Provide the (X, Y) coordinate of the cell's center where the given text is located.  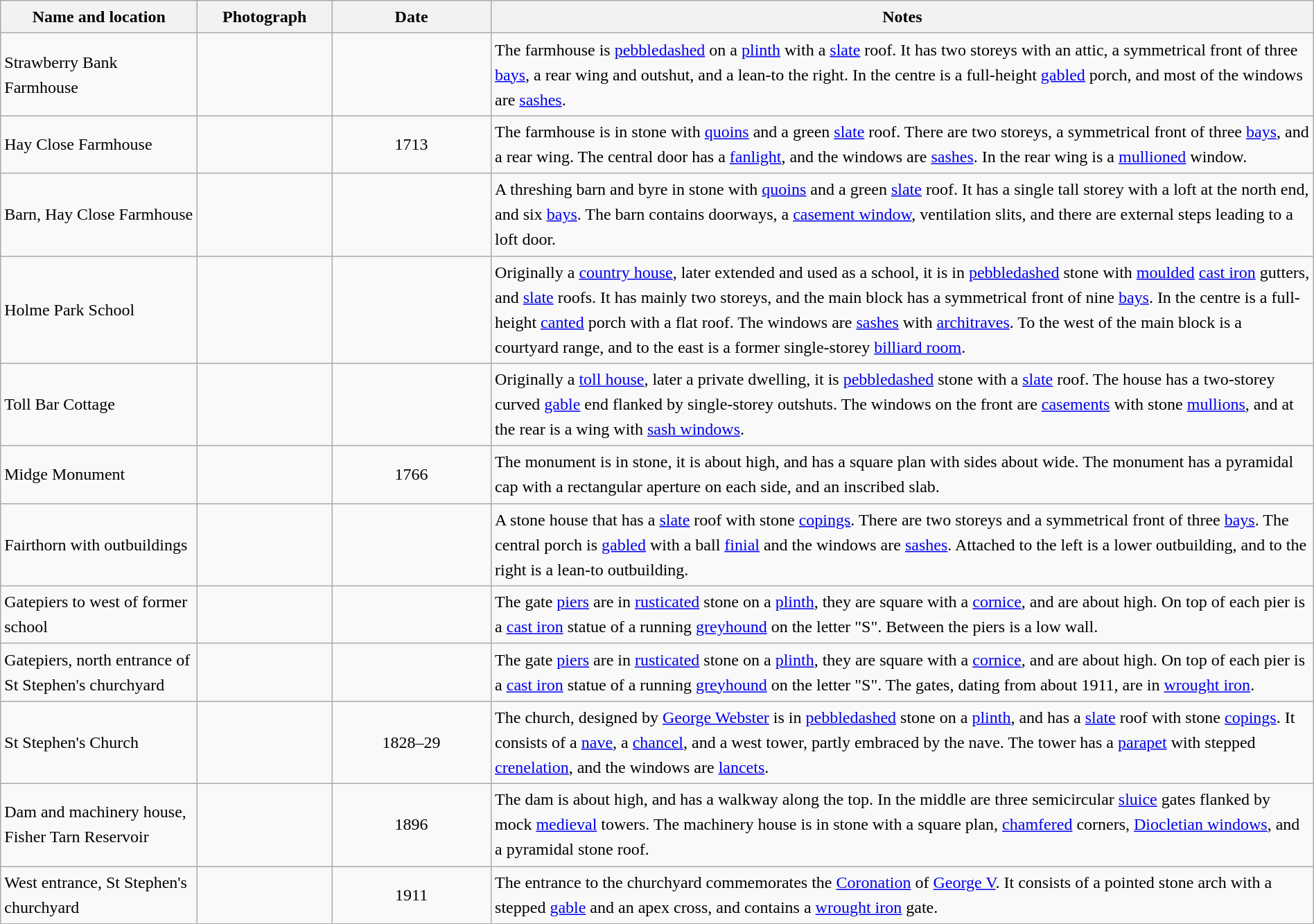
Photograph (265, 17)
Dam and machinery house,Fisher Tarn Reservoir (99, 825)
1766 (412, 474)
1911 (412, 896)
Gatepiers, north entrance ofSt Stephen's churchyard (99, 672)
Midge Monument (99, 474)
Hay Close Farmhouse (99, 144)
Notes (902, 17)
Fairthorn with outbuildings (99, 545)
Name and location (99, 17)
1828–29 (412, 742)
Gatepiers to west of former school (99, 614)
Holme Park School (99, 309)
1713 (412, 144)
West entrance, St Stephen's churchyard (99, 896)
St Stephen's Church (99, 742)
1896 (412, 825)
Date (412, 17)
Barn, Hay Close Farmhouse (99, 215)
Toll Bar Cottage (99, 405)
Strawberry Bank Farmhouse (99, 75)
